Return (x, y) of the center of cell containing provided text 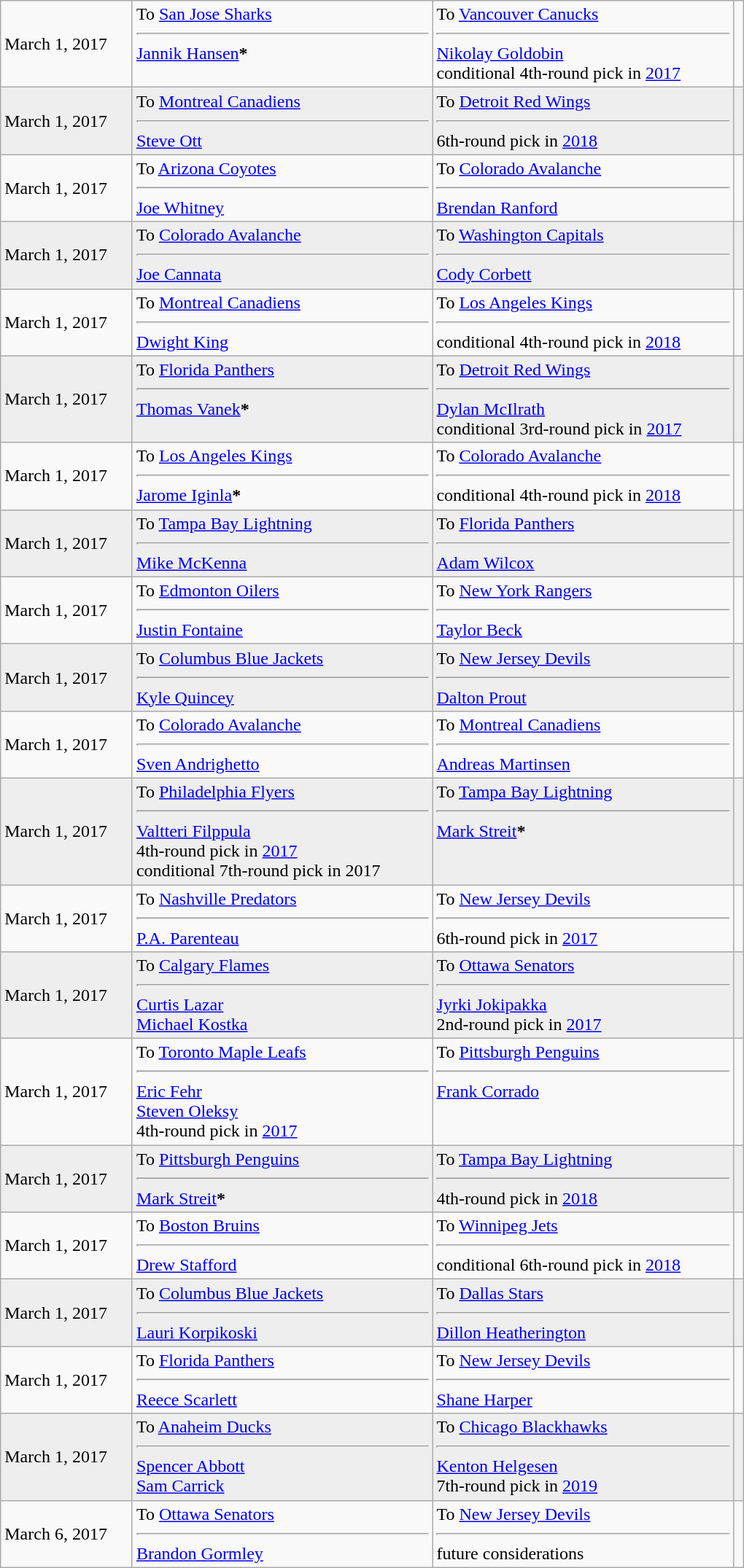
To New York Rangers Taylor Beck (584, 610)
To New Jersey Devils 6th-round pick in 2017 (584, 918)
To Toronto Maple Leafs Eric FehrSteven Oleksy4th-round pick in 2017 (282, 1092)
To Ottawa Senators Jyrki Jokipakka2nd-round pick in 2017 (584, 996)
March 6, 2017 (67, 1534)
To Colorado Avalanche Joe Cannata (282, 255)
To New Jersey Devils Shane Harper (584, 1380)
To San Jose Sharks Jannik Hansen* (282, 44)
To Calgary Flames Curtis LazarMichael Kostka (282, 996)
To New Jersey Devils future considerations (584, 1534)
To Philadelphia Flyers Valtteri Filppula4th-round pick in 2017conditional 7th-round pick in 2017 (282, 831)
To New Jersey Devils Dalton Prout (584, 677)
To Florida Panthers Reece Scarlett (282, 1380)
To Florida Panthers Thomas Vanek* (282, 399)
To Columbus Blue Jackets Kyle Quincey (282, 677)
To Nashville Predators P.A. Parenteau (282, 918)
To Vancouver Canucks Nikolay Goldobinconditional 4th-round pick in 2017 (584, 44)
To Tampa Bay Lightning Mark Streit* (584, 831)
To Anaheim Ducks Spencer AbbottSam Carrick (282, 1456)
To Montreal Canadiens Dwight King (282, 322)
To Ottawa Senators Brandon Gormley (282, 1534)
To Winnipeg Jets conditional 6th-round pick in 2018 (584, 1246)
To Edmonton Oilers Justin Fontaine (282, 610)
To Pittsburgh Penguins Mark Streit* (282, 1179)
To Florida Panthers Adam Wilcox (584, 543)
To Tampa Bay Lightning Mike McKenna (282, 543)
To Columbus Blue Jackets Lauri Korpikoski (282, 1313)
To Washington Capitals Cody Corbett (584, 255)
To Chicago Blackhawks Kenton Helgesen7th-round pick in 2019 (584, 1456)
To Montreal Canadiens Steve Ott (282, 121)
To Los Angeles Kings Jarome Iginla* (282, 476)
To Detroit Red Wings Dylan McIlrathconditional 3rd-round pick in 2017 (584, 399)
To Colorado Avalanche Sven Andrighetto (282, 744)
To Montreal Canadiens Andreas Martinsen (584, 744)
To Detroit Red Wings 6th-round pick in 2018 (584, 121)
To Boston Bruins Drew Stafford (282, 1246)
To Pittsburgh Penguins Frank Corrado (584, 1092)
To Tampa Bay Lightning 4th-round pick in 2018 (584, 1179)
To Arizona Coyotes Joe Whitney (282, 188)
To Dallas Stars Dillon Heatherington (584, 1313)
To Colorado Avalanche Brendan Ranford (584, 188)
To Los Angeles Kings conditional 4th-round pick in 2018 (584, 322)
To Colorado Avalanche conditional 4th-round pick in 2018 (584, 476)
